From the cell containing the given text, extract its center point as (X, Y) coordinate. 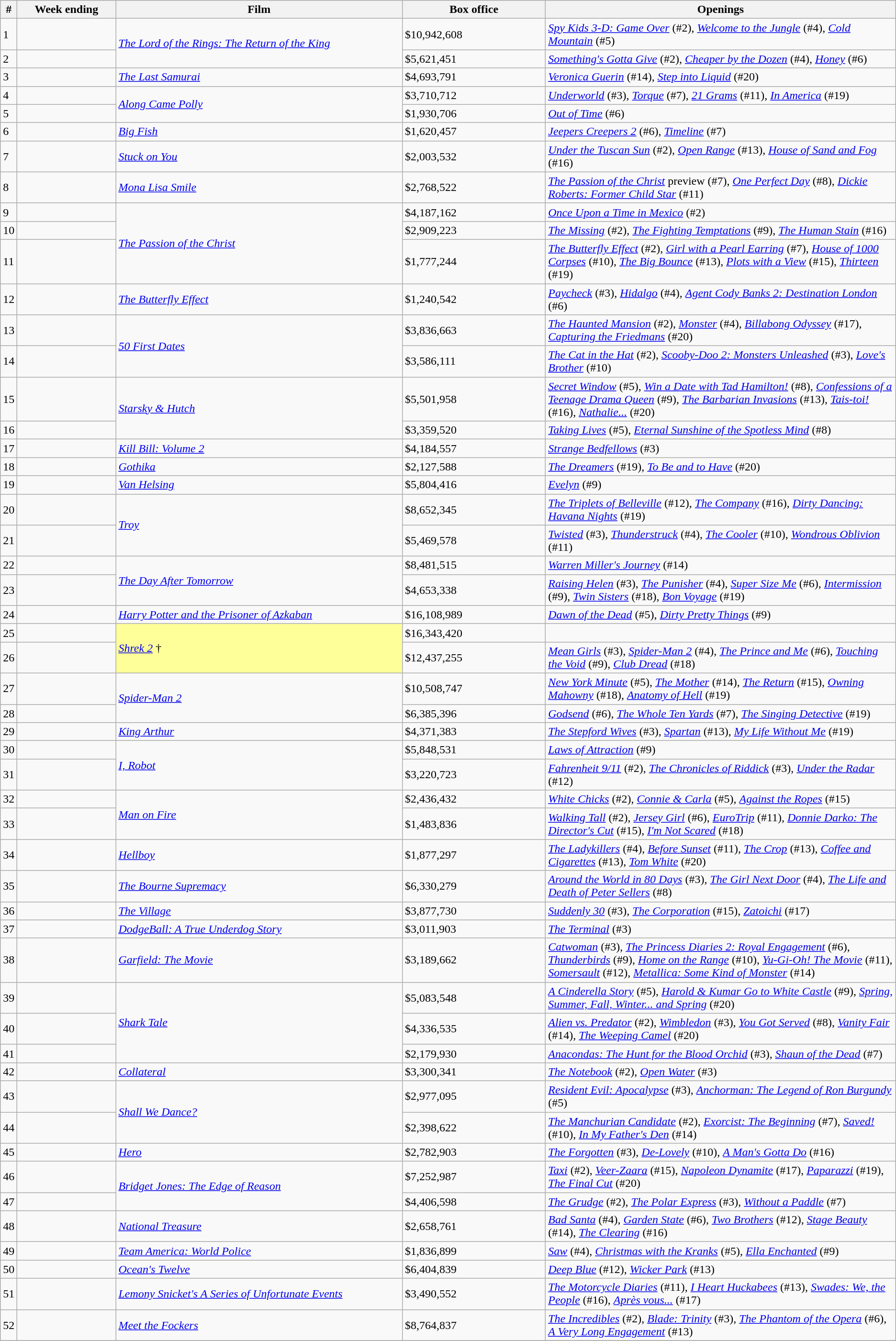
7 (9, 156)
$3,189,662 (474, 960)
King Arthur (259, 732)
$8,764,837 (474, 1325)
The Village (259, 911)
35 (9, 886)
Dawn of the Dead (#5), Dirty Pretty Things (#9) (721, 615)
32 (9, 799)
Big Fish (259, 132)
The Dreamers (#19), To Be and to Have (#20) (721, 467)
$16,108,989 (474, 615)
$2,782,903 (474, 1152)
$4,406,598 (474, 1202)
A Cinderella Story (#5), Harold & Kumar Go to White Castle (#9), Spring, Summer, Fall, Winter... and Spring (#20) (721, 997)
Team America: World Police (259, 1251)
The Haunted Mansion (#2), Monster (#4), Billabong Odyssey (#17), Capturing the Friedmans (#20) (721, 330)
$3,011,903 (474, 929)
The Ladykillers (#4), Before Sunset (#11), The Crop (#13), Coffee and Cigarettes (#13), Tom White (#20) (721, 855)
36 (9, 911)
$2,398,622 (474, 1128)
Hero (259, 1152)
Deep Blue (#12), Wicker Park (#13) (721, 1269)
49 (9, 1251)
Stuck on You (259, 156)
Out of Time (#6) (721, 113)
25 (9, 633)
2 (9, 59)
National Treasure (259, 1226)
43 (9, 1096)
The Forgotten (#3), De-Lovely (#10), A Man's Gotta Do (#16) (721, 1152)
$1,483,836 (474, 824)
31 (9, 774)
33 (9, 824)
15 (9, 399)
27 (9, 688)
Mean Girls (#3), Spider-Man 2 (#4), The Prince and Me (#6), Touching the Void (#9), Club Dread (#18) (721, 658)
$6,330,279 (474, 886)
Anacondas: The Hunt for the Blood Orchid (#3), Shaun of the Dead (#7) (721, 1053)
$4,184,557 (474, 448)
The Passion of the Christ preview (#7), One Perfect Day (#8), Dickie Roberts: Former Child Star (#11) (721, 188)
The Butterfly Effect (#2), Girl with a Pearl Earring (#7), House of 1000 Corpses (#10), The Big Bounce (#13), Plots with a View (#15), Thirteen (#19) (721, 261)
$2,003,532 (474, 156)
The Stepford Wives (#3), Spartan (#13), My Life Without Me (#19) (721, 732)
The Motorcycle Diaries (#11), I Heart Huckabees (#13), Swades: We, the People (#16), Après vous... (#17) (721, 1294)
47 (9, 1202)
52 (9, 1325)
39 (9, 997)
3 (9, 77)
$16,343,420 (474, 633)
Shall We Dance? (259, 1112)
$3,220,723 (474, 774)
4 (9, 95)
Alien vs. Predator (#2), Wimbledon (#3), You Got Served (#8), Vanity Fair (#14), The Weeping Camel (#20) (721, 1029)
Evelyn (#9) (721, 485)
34 (9, 855)
46 (9, 1177)
Shark Tale (259, 1022)
$4,653,338 (474, 590)
Around the World in 80 Days (#3), The Girl Next Door (#4), The Life and Death of Peter Sellers (#8) (721, 886)
Laws of Attraction (#9) (721, 750)
The Day After Tomorrow (259, 581)
5 (9, 113)
The Butterfly Effect (259, 299)
The Passion of the Christ (259, 243)
$5,083,548 (474, 997)
50 First Dates (259, 346)
The Last Samurai (259, 77)
$8,652,345 (474, 509)
$1,777,244 (474, 261)
$3,836,663 (474, 330)
Troy (259, 525)
$4,336,535 (474, 1029)
Taking Lives (#5), Eternal Sunshine of the Spotless Mind (#8) (721, 430)
21 (9, 541)
$3,877,730 (474, 911)
Spy Kids 3-D: Game Over (#2), Welcome to the Jungle (#4), Cold Mountain (#5) (721, 34)
Raising Helen (#3), The Punisher (#4), Super Size Me (#6), Intermission (#9), Twin Sisters (#18), Bon Voyage (#19) (721, 590)
Lemony Snicket's A Series of Unfortunate Events (259, 1294)
Bridget Jones: The Edge of Reason (259, 1186)
37 (9, 929)
$1,240,542 (474, 299)
The Incredibles (#2), Blade: Trinity (#3), The Phantom of the Opera (#6), A Very Long Engagement (#13) (721, 1325)
The Grudge (#2), The Polar Express (#3), Without a Paddle (#7) (721, 1202)
Collateral (259, 1072)
$4,371,383 (474, 732)
42 (9, 1072)
Garfield: The Movie (259, 960)
$6,385,396 (474, 714)
30 (9, 750)
$5,848,531 (474, 750)
Twisted (#3), Thunderstruck (#4), The Cooler (#10), Wondrous Oblivion (#11) (721, 541)
Ocean's Twelve (259, 1269)
$3,710,712 (474, 95)
The Bourne Supremacy (259, 886)
28 (9, 714)
Saw (#4), Christmas with the Kranks (#5), Ella Enchanted (#9) (721, 1251)
Walking Tall (#2), Jersey Girl (#6), EuroTrip (#11), Donnie Darko: The Director's Cut (#15), I'm Not Scared (#18) (721, 824)
44 (9, 1128)
The Triplets of Belleville (#12), The Company (#16), Dirty Dancing: Havana Nights (#19) (721, 509)
The Notebook (#2), Open Water (#3) (721, 1072)
12 (9, 299)
Hellboy (259, 855)
Godsend (#6), The Whole Ten Yards (#7), The Singing Detective (#19) (721, 714)
22 (9, 565)
$10,508,747 (474, 688)
$5,501,958 (474, 399)
45 (9, 1152)
$3,490,552 (474, 1294)
14 (9, 362)
19 (9, 485)
Resident Evil: Apocalypse (#3), Anchorman: The Legend of Ron Burgundy (#5) (721, 1096)
Suddenly 30 (#3), The Corporation (#15), Zatoichi (#17) (721, 911)
11 (9, 261)
6 (9, 132)
$1,836,899 (474, 1251)
Veronica Guerin (#14), Step into Liquid (#20) (721, 77)
$2,909,223 (474, 230)
Along Came Polly (259, 104)
38 (9, 960)
$12,437,255 (474, 658)
Once Upon a Time in Mexico (#2) (721, 212)
$2,436,432 (474, 799)
Fahrenheit 9/11 (#2), The Chronicles of Riddick (#3), Under the Radar (#12) (721, 774)
50 (9, 1269)
Something's Gotta Give (#2), Cheaper by the Dozen (#4), Honey (#6) (721, 59)
Man on Fire (259, 815)
$2,977,095 (474, 1096)
$2,179,930 (474, 1053)
10 (9, 230)
$5,804,416 (474, 485)
The Cat in the Hat (#2), Scooby-Doo 2: Monsters Unleashed (#3), Love's Brother (#10) (721, 362)
# (9, 10)
8 (9, 188)
18 (9, 467)
48 (9, 1226)
The Lord of the Rings: The Return of the King (259, 43)
Taxi (#2), Veer-Zaara (#15), Napoleon Dynamite (#17), Paparazzi (#19), The Final Cut (#20) (721, 1177)
Meet the Fockers (259, 1325)
$3,359,520 (474, 430)
40 (9, 1029)
I, Robot (259, 766)
White Chicks (#2), Connie & Carla (#5), Against the Ropes (#15) (721, 799)
41 (9, 1053)
$2,768,522 (474, 188)
$1,930,706 (474, 113)
$7,252,987 (474, 1177)
51 (9, 1294)
$2,658,761 (474, 1226)
Week ending (67, 10)
26 (9, 658)
1 (9, 34)
Van Helsing (259, 485)
Box office (474, 10)
24 (9, 615)
23 (9, 590)
$1,877,297 (474, 855)
Gothika (259, 467)
Bad Santa (#4), Garden State (#6), Two Brothers (#12), Stage Beauty (#14), The Clearing (#16) (721, 1226)
$8,481,515 (474, 565)
$5,469,578 (474, 541)
16 (9, 430)
9 (9, 212)
$2,127,588 (474, 467)
$6,404,839 (474, 1269)
Openings (721, 10)
$4,187,162 (474, 212)
Paycheck (#3), Hidalgo (#4), Agent Cody Banks 2: Destination London (#6) (721, 299)
Kill Bill: Volume 2 (259, 448)
Starsky & Hutch (259, 408)
$1,620,457 (474, 132)
Under the Tuscan Sun (#2), Open Range (#13), House of Sand and Fog (#16) (721, 156)
$10,942,608 (474, 34)
Mona Lisa Smile (259, 188)
The Terminal (#3) (721, 929)
The Missing (#2), The Fighting Temptations (#9), The Human Stain (#16) (721, 230)
17 (9, 448)
$3,586,111 (474, 362)
Underworld (#3), Torque (#7), 21 Grams (#11), In America (#19) (721, 95)
$3,300,341 (474, 1072)
$4,693,791 (474, 77)
Warren Miller's Journey (#14) (721, 565)
29 (9, 732)
Spider-Man 2 (259, 698)
13 (9, 330)
DodgeBall: A True Underdog Story (259, 929)
Shrek 2 † (259, 648)
Jeepers Creepers 2 (#6), Timeline (#7) (721, 132)
The Manchurian Candidate (#2), Exorcist: The Beginning (#7), Saved! (#10), In My Father's Den (#14) (721, 1128)
$5,621,451 (474, 59)
20 (9, 509)
Harry Potter and the Prisoner of Azkaban (259, 615)
Film (259, 10)
Strange Bedfellows (#3) (721, 448)
New York Minute (#5), The Mother (#14), The Return (#15), Owning Mahowny (#18), Anatomy of Hell (#19) (721, 688)
